Return the [X, Y] coordinate for the center point of the cell that contains the specified text.  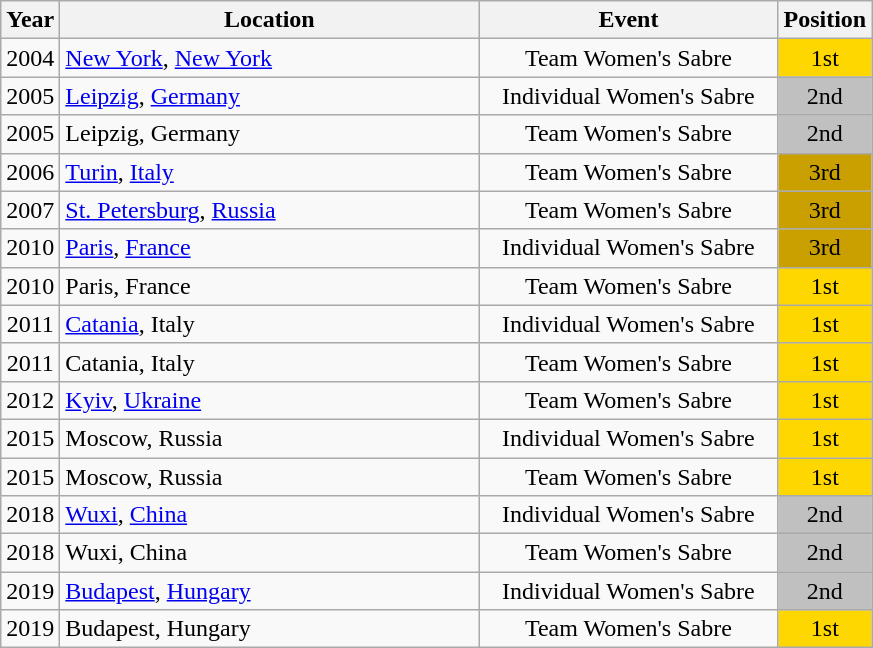
2004 [30, 58]
Year [30, 20]
New York, New York [270, 58]
Position [825, 20]
Location [270, 20]
2012 [30, 400]
Turin, Italy [270, 172]
Kyiv, Ukraine [270, 400]
2007 [30, 210]
Event [628, 20]
2006 [30, 172]
St. Petersburg, Russia [270, 210]
